Return the (X, Y) coordinate for the center point of the cell that contains the specified text.  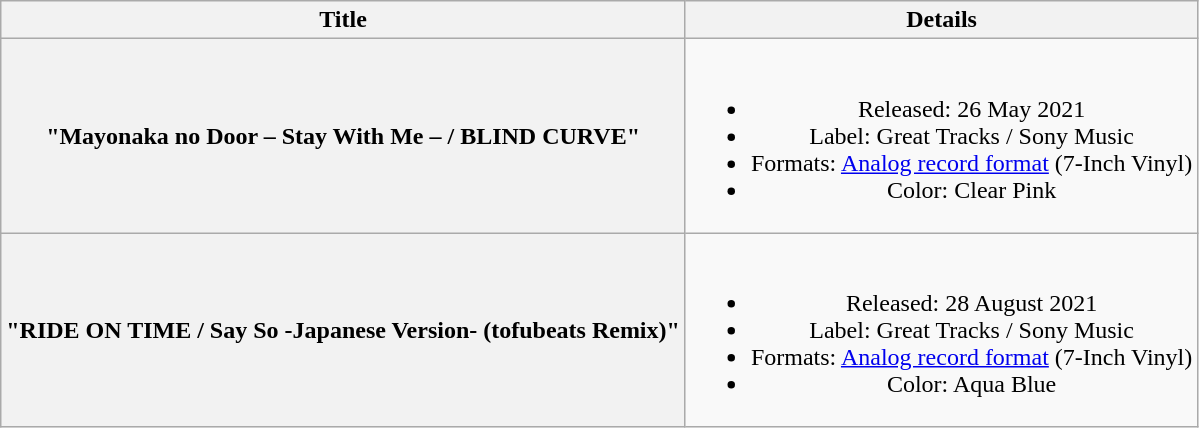
"Mayonaka no Door – Stay With Me – / BLIND CURVE" (344, 136)
Title (344, 20)
Released: 26 May 2021Label: Great Tracks / Sony MusicFormats: Analog record format (7-Inch Vinyl)Color: Clear Pink (941, 136)
Details (941, 20)
Released: 28 August 2021Label: Great Tracks / Sony MusicFormats: Analog record format (7-Inch Vinyl)Color: Aqua Blue (941, 330)
"RIDE ON TIME / Say So -Japanese Version- (tofubeats Remix)" (344, 330)
